Determine the (x, y) coordinate at the center of the cell enclosing the given text.  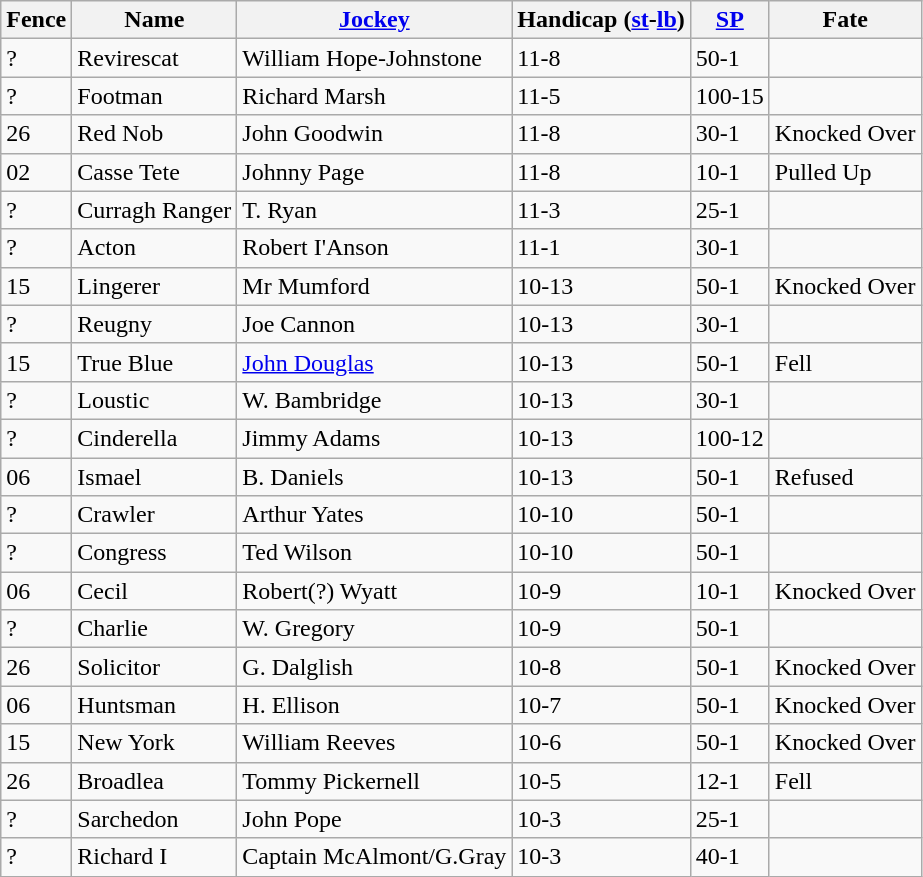
12-1 (730, 781)
H. Ellison (374, 705)
John Douglas (374, 362)
10-8 (601, 667)
Robert(?) Wyatt (374, 591)
40-1 (730, 857)
100-12 (730, 438)
Pulled Up (845, 172)
John Pope (374, 819)
Footman (154, 96)
Crawler (154, 515)
11-1 (601, 248)
Jimmy Adams (374, 438)
John Goodwin (374, 134)
Huntsman (154, 705)
Revirescat (154, 58)
Ted Wilson (374, 553)
W. Bambridge (374, 400)
Lingerer (154, 286)
William Hope-Johnstone (374, 58)
Cinderella (154, 438)
William Reeves (374, 743)
True Blue (154, 362)
11-3 (601, 210)
Johnny Page (374, 172)
Sarchedon (154, 819)
Robert I'Anson (374, 248)
Loustic (154, 400)
Red Nob (154, 134)
10-5 (601, 781)
Jockey (374, 20)
T. Ryan (374, 210)
W. Gregory (374, 629)
Mr Mumford (374, 286)
Solicitor (154, 667)
Fate (845, 20)
B. Daniels (374, 477)
Ismael (154, 477)
Refused (845, 477)
Richard I (154, 857)
10-6 (601, 743)
Name (154, 20)
Joe Cannon (374, 324)
02 (36, 172)
Handicap (st-lb) (601, 20)
Curragh Ranger (154, 210)
10-7 (601, 705)
Arthur Yates (374, 515)
Reugny (154, 324)
100-15 (730, 96)
SP (730, 20)
Broadlea (154, 781)
Charlie (154, 629)
Fence (36, 20)
11-5 (601, 96)
Casse Tete (154, 172)
Acton (154, 248)
Cecil (154, 591)
Congress (154, 553)
G. Dalglish (374, 667)
Captain McAlmont/G.Gray (374, 857)
Richard Marsh (374, 96)
New York (154, 743)
Tommy Pickernell (374, 781)
